Search for the cell housing the specified text and yield its (x, y) center coordinate. 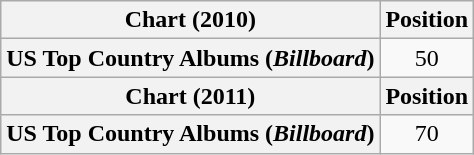
70 (427, 134)
Chart (2010) (190, 20)
50 (427, 58)
Chart (2011) (190, 96)
